For the text-containing cell, return its midpoint in [X, Y] coordinate format. 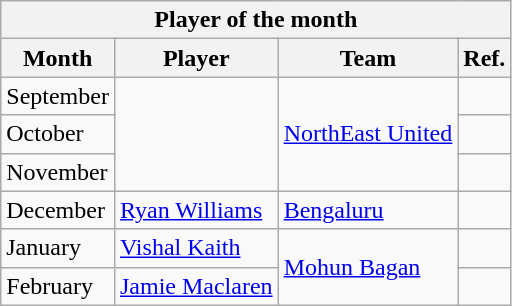
Jamie Maclaren [196, 286]
Player [196, 58]
Bengaluru [368, 210]
February [58, 286]
Ref. [484, 58]
October [58, 134]
Team [368, 58]
December [58, 210]
November [58, 172]
Vishal Kaith [196, 248]
Month [58, 58]
Ryan Williams [196, 210]
NorthEast United [368, 134]
Player of the month [256, 20]
September [58, 96]
Mohun Bagan [368, 267]
January [58, 248]
